Extract the (X, Y) coordinate from the center of the cell holding the provided text.  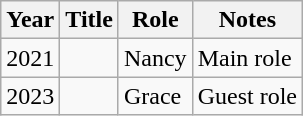
Grace (155, 96)
Year (30, 20)
Role (155, 20)
Guest role (247, 96)
Notes (247, 20)
2023 (30, 96)
Main role (247, 58)
2021 (30, 58)
Title (90, 20)
Nancy (155, 58)
